Pinpoint the cell where the given text exists, returning its [x, y] midpoint coordinate. 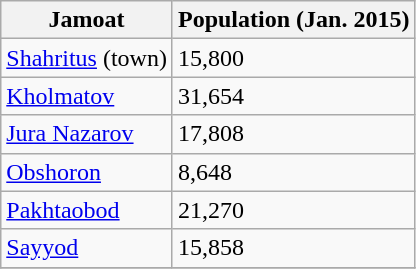
Kholmatov [87, 96]
Jura Nazarov [87, 134]
Shahritus (town) [87, 58]
Sayyod [87, 248]
21,270 [293, 210]
Pakhtaobod [87, 210]
8,648 [293, 172]
15,800 [293, 58]
17,808 [293, 134]
15,858 [293, 248]
Population (Jan. 2015) [293, 20]
31,654 [293, 96]
Obshoron [87, 172]
Jamoat [87, 20]
